Identify which cell holds the provided text, then report its (x, y) central coordinate. 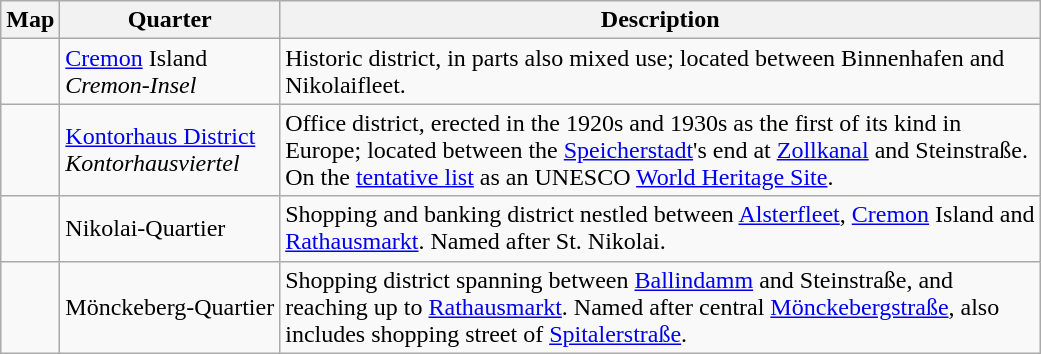
Map (30, 20)
Historic district, in parts also mixed use; located between Binnenhafen and Nikolaifleet. (660, 72)
Quarter (170, 20)
Nikolai-Quartier (170, 228)
Shopping and banking district nestled between Alsterfleet, Cremon Island and Rathausmarkt. Named after St. Nikolai. (660, 228)
Kontorhaus District Kontorhausviertel (170, 150)
Cremon Island Cremon-Insel (170, 72)
Mönckeberg-Quartier (170, 307)
Description (660, 20)
